Search for the cell housing the specified text and yield its (X, Y) center coordinate. 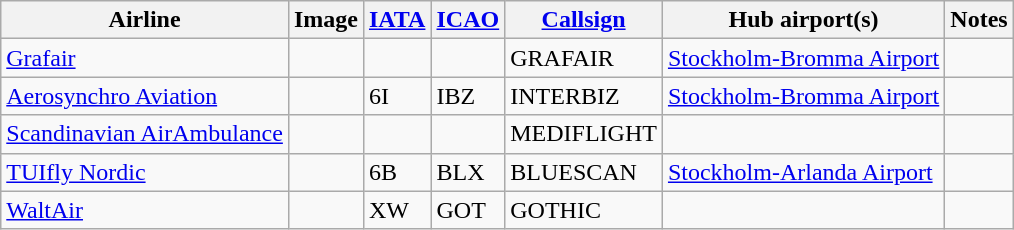
BLX (468, 172)
Hub airport(s) (803, 20)
MEDIFLIGHT (584, 134)
Aerosynchro Aviation (145, 96)
BLUESCAN (584, 172)
Callsign (584, 20)
Scandinavian AirAmbulance (145, 134)
XW (397, 210)
WaltAir (145, 210)
Notes (979, 20)
ICAO (468, 20)
IBZ (468, 96)
Grafair (145, 58)
GRAFAIR (584, 58)
TUIfly Nordic (145, 172)
Image (326, 20)
IATA (397, 20)
6I (397, 96)
6B (397, 172)
INTERBIZ (584, 96)
Stockholm-Arlanda Airport (803, 172)
Airline (145, 20)
GOTHIC (584, 210)
GOT (468, 210)
